Extract the [x, y] coordinate from the center of the cell holding the provided text.  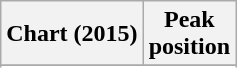
Peak position [189, 34]
Chart (2015) [72, 34]
